Determine the [x, y] coordinate at the center of the cell enclosing the given text.  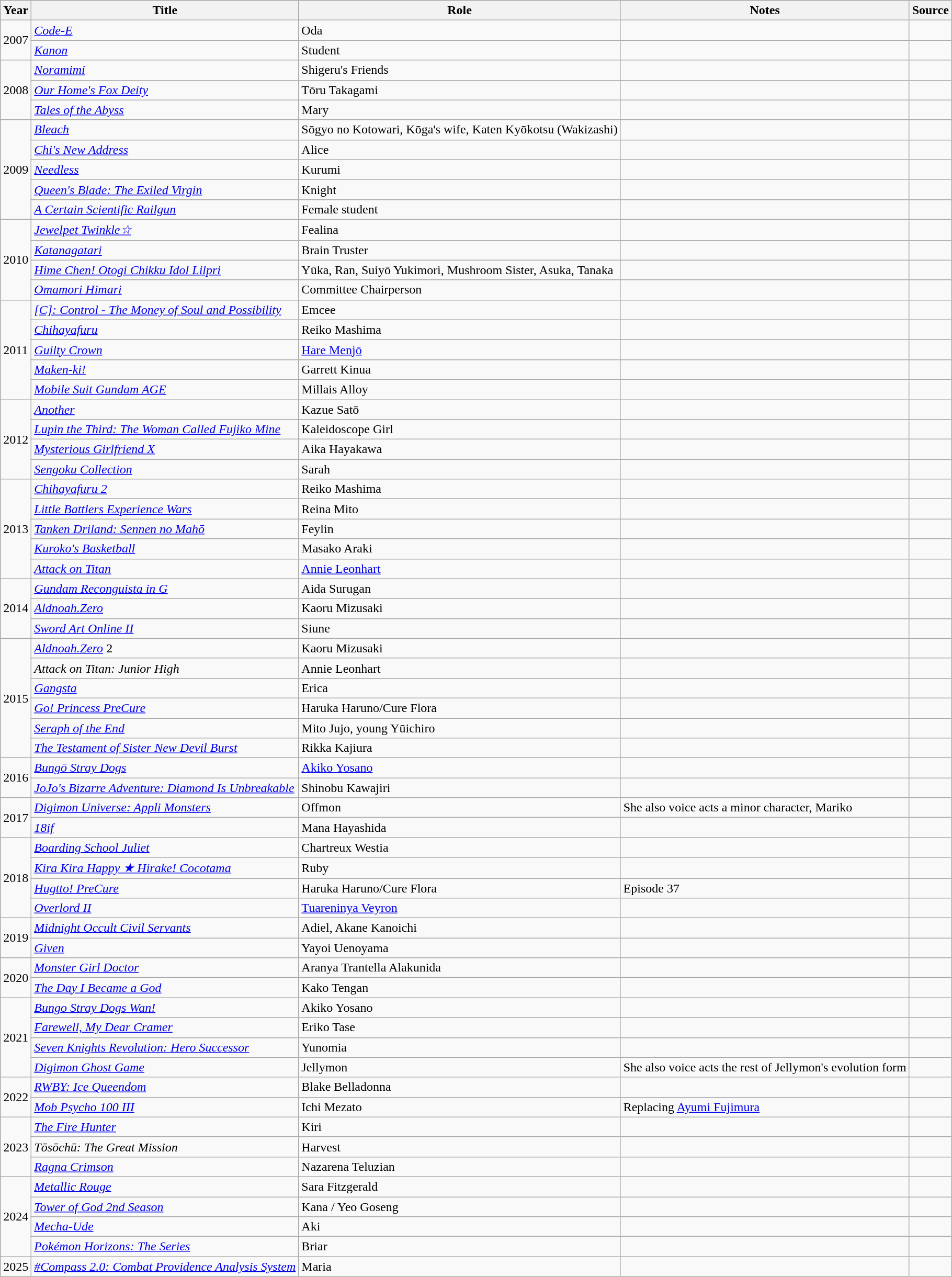
Reina Mito [459, 509]
Jewelpet Twinkle☆ [165, 230]
Go! Princess PreCure [165, 708]
Little Battlers Experience Wars [165, 509]
Feylin [459, 529]
Yayoi Uenoyama [459, 948]
JoJo's Bizarre Adventure: Diamond Is Unbreakable [165, 788]
Mobile Suit Gundam AGE [165, 389]
Replacing Ayumi Fujimura [765, 1107]
Tōru Takagami [459, 90]
Ichi Mezato [459, 1107]
Guilty Crown [165, 349]
Title [165, 10]
Sword Art Online II [165, 628]
Role [459, 10]
Gundam Reconguista in G [165, 589]
Sara Fitzgerald [459, 1186]
2018 [16, 878]
The Testament of Sister New Devil Burst [165, 748]
Notes [765, 10]
Nazarena Teluzian [459, 1167]
Chi's New Address [165, 150]
2022 [16, 1097]
Eriko Tase [459, 1027]
Chihayafuru [165, 330]
Sengoku Collection [165, 469]
2014 [16, 608]
Overlord II [165, 908]
Kanon [165, 50]
2010 [16, 259]
Given [165, 948]
Tanken Driland: Sennen no Mahō [165, 529]
Attack on Titan [165, 569]
Aldnoah.Zero [165, 608]
Garrett Kinua [459, 369]
Seven Knights Revolution: Hero Successor [165, 1047]
2007 [16, 40]
2016 [16, 778]
Ragna Crimson [165, 1167]
Mito Jujo, young Yūichiro [459, 728]
Another [165, 410]
Oda [459, 30]
2011 [16, 349]
Aida Surugan [459, 589]
Tōsōchū: The Great Mission [165, 1147]
Lupin the Third: The Woman Called Fujiko Mine [165, 430]
Masako Araki [459, 549]
Rikka Kajiura [459, 748]
Shinobu Kawajiri [459, 788]
Katanagatari [165, 250]
Aki [459, 1227]
2019 [16, 938]
A Certain Scientific Railgun [165, 209]
Mysterious Girlfriend X [165, 449]
Sarah [459, 469]
2021 [16, 1037]
Adiel, Akane Kanoichi [459, 928]
Digimon Ghost Game [165, 1067]
Hugtto! PreCure [165, 888]
Mob Psycho 100 III [165, 1107]
Kuroko's Basketball [165, 549]
The Day I Became a God [165, 988]
Kira Kira Happy ★ Hirake! Cocotama [165, 868]
Siune [459, 628]
Tales of the Abyss [165, 110]
Bungo Stray Dogs Wan! [165, 1008]
Hime Chen! Otogi Chikku Idol Lilpri [165, 270]
Mecha-Ude [165, 1227]
Source [930, 10]
[C]: Control - The Money of Soul and Possibility [165, 310]
Gangsta [165, 688]
RWBY: Ice Queendom [165, 1087]
#Compass 2.0: Combat Providence Analysis System [165, 1267]
Yunomia [459, 1047]
Metallic Rouge [165, 1186]
Aika Hayakawa [459, 449]
Tower of God 2nd Season [165, 1207]
She also voice acts the rest of Jellymon's evolution form [765, 1067]
2024 [16, 1216]
Kurumi [459, 169]
Knight [459, 189]
Fealina [459, 230]
2015 [16, 698]
Bungō Stray Dogs [165, 768]
2012 [16, 439]
18if [165, 828]
2017 [16, 818]
She also voice acts a minor character, Mariko [765, 808]
Our Home's Fox Deity [165, 90]
Pokémon Horizons: The Series [165, 1247]
2008 [16, 90]
Year [16, 10]
Chartreux Westia [459, 847]
Chihayafuru 2 [165, 489]
Yūka, Ran, Suiyō Yukimori, Mushroom Sister, Asuka, Tanaka [459, 270]
2023 [16, 1147]
Bleach [165, 130]
Noramimi [165, 70]
Kana / Yeo Goseng [459, 1207]
Code-E [165, 30]
Kazue Satō [459, 410]
Aranya Trantella Alakunida [459, 968]
Brain Truster [459, 250]
Monster Girl Doctor [165, 968]
Mana Hayashida [459, 828]
Maken-ki! [165, 369]
Aldnoah.Zero 2 [165, 648]
Queen's Blade: The Exiled Virgin [165, 189]
The Fire Hunter [165, 1127]
2013 [16, 529]
Hare Menjō [459, 349]
Mary [459, 110]
Needless [165, 169]
Midnight Occult Civil Servants [165, 928]
Briar [459, 1247]
Kiri [459, 1127]
Ruby [459, 868]
Erica [459, 688]
2009 [16, 169]
2025 [16, 1267]
Omamori Himari [165, 290]
Student [459, 50]
Committee Chairperson [459, 290]
2020 [16, 978]
Offmon [459, 808]
Digimon Universe: Appli Monsters [165, 808]
Attack on Titan: Junior High [165, 668]
Kako Tengan [459, 988]
Millais Alloy [459, 389]
Alice [459, 150]
Boarding School Juliet [165, 847]
Seraph of the End [165, 728]
Female student [459, 209]
Jellymon [459, 1067]
Blake Belladonna [459, 1087]
Harvest [459, 1147]
Episode 37 [765, 888]
Farewell, My Dear Cramer [165, 1027]
Tuareninya Veyron [459, 908]
Maria [459, 1267]
Kaleidoscope Girl [459, 430]
Shigeru's Friends [459, 70]
Emcee [459, 310]
Sōgyo no Kotowari, Kōga's wife, Katen Kyōkotsu (Wakizashi) [459, 130]
